Pinpoint the cell where the given text exists, returning its (x, y) midpoint coordinate. 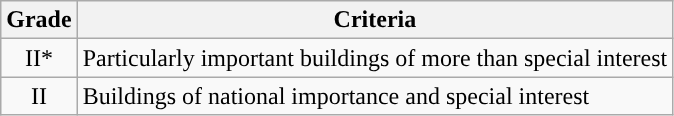
Grade (39, 20)
Buildings of national importance and special interest (375, 96)
II* (39, 58)
II (39, 96)
Criteria (375, 20)
Particularly important buildings of more than special interest (375, 58)
